Return [x, y] of the center of cell containing provided text 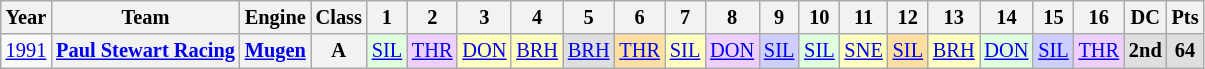
9 [779, 17]
5 [589, 17]
14 [1007, 17]
Year [26, 17]
A [339, 51]
6 [639, 17]
1 [387, 17]
12 [908, 17]
2 [432, 17]
10 [819, 17]
2nd [1146, 51]
Paul Stewart Racing [146, 51]
1991 [26, 51]
Mugen [276, 51]
64 [1186, 51]
8 [732, 17]
DC [1146, 17]
3 [484, 17]
16 [1099, 17]
Class [339, 17]
Team [146, 17]
Pts [1186, 17]
11 [863, 17]
7 [685, 17]
SNE [863, 51]
15 [1053, 17]
13 [954, 17]
4 [537, 17]
Engine [276, 17]
